Locate the cell with the specified text and output its [X, Y] center coordinate. 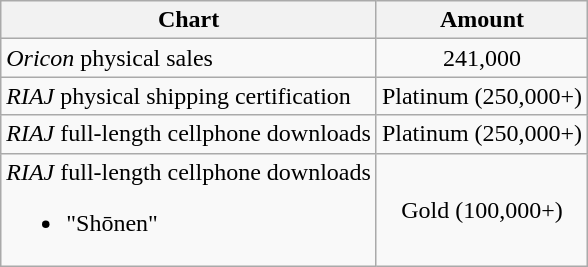
Amount [482, 20]
241,000 [482, 58]
RIAJ full-length cellphone downloads"Shōnen" [189, 210]
RIAJ physical shipping certification [189, 96]
Gold (100,000+) [482, 210]
Chart [189, 20]
RIAJ full-length cellphone downloads [189, 134]
Oricon physical sales [189, 58]
